Pinpoint the cell where the given text exists, returning its [x, y] midpoint coordinate. 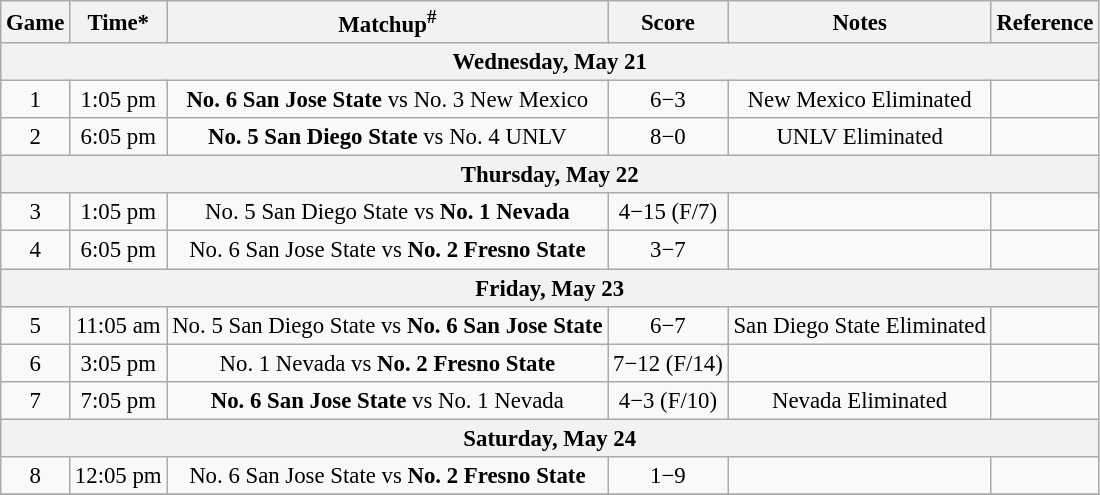
12:05 pm [118, 476]
Notes [860, 22]
1 [36, 100]
4−15 (F/7) [668, 213]
7 [36, 400]
No. 5 San Diego State vs No. 6 San Jose State [388, 325]
8 [36, 476]
6 [36, 363]
1−9 [668, 476]
4 [36, 250]
2 [36, 137]
11:05 am [118, 325]
4−3 (F/10) [668, 400]
Game [36, 22]
Thursday, May 22 [550, 175]
UNLV Eliminated [860, 137]
San Diego State Eliminated [860, 325]
Time* [118, 22]
6−3 [668, 100]
Matchup# [388, 22]
Score [668, 22]
7−12 (F/14) [668, 363]
8−0 [668, 137]
No. 5 San Diego State vs No. 1 Nevada [388, 213]
Nevada Eliminated [860, 400]
Saturday, May 24 [550, 438]
No. 6 San Jose State vs No. 3 New Mexico [388, 100]
3−7 [668, 250]
5 [36, 325]
Friday, May 23 [550, 288]
No. 1 Nevada vs No. 2 Fresno State [388, 363]
Wednesday, May 21 [550, 62]
3 [36, 213]
6−7 [668, 325]
3:05 pm [118, 363]
No. 6 San Jose State vs No. 1 Nevada [388, 400]
No. 5 San Diego State vs No. 4 UNLV [388, 137]
New Mexico Eliminated [860, 100]
7:05 pm [118, 400]
Reference [1045, 22]
